Scan for the cell matching the given text and deliver its (x, y) coordinate at center. 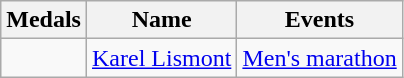
Men's marathon (320, 58)
Karel Lismont (161, 58)
Medals (44, 20)
Name (161, 20)
Events (320, 20)
